Pinpoint the cell where the given text exists, returning its [X, Y] midpoint coordinate. 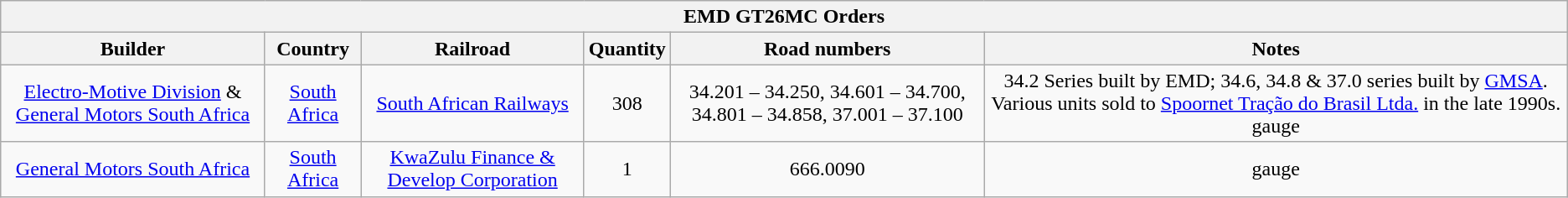
Road numbers [828, 49]
34.201 – 34.250, 34.601 – 34.700, 34.801 – 34.858, 37.001 – 37.100 [828, 103]
Railroad [472, 49]
Notes [1276, 49]
34.2 Series built by EMD; 34.6, 34.8 & 37.0 series built by GMSA. Various units sold to Spoornet Tração do Brasil Ltda. in the late 1990s. gauge [1276, 103]
Electro-Motive Division & General Motors South Africa [133, 103]
South African Railways [472, 103]
Builder [133, 49]
KwaZulu Finance & Develop Corporation [472, 169]
EMD GT26MC Orders [784, 17]
308 [627, 103]
666.0090 [828, 169]
1 [627, 169]
Quantity [627, 49]
General Motors South Africa [133, 169]
gauge [1276, 169]
Country [313, 49]
